Pinpoint the cell where the given text exists, returning its [x, y] midpoint coordinate. 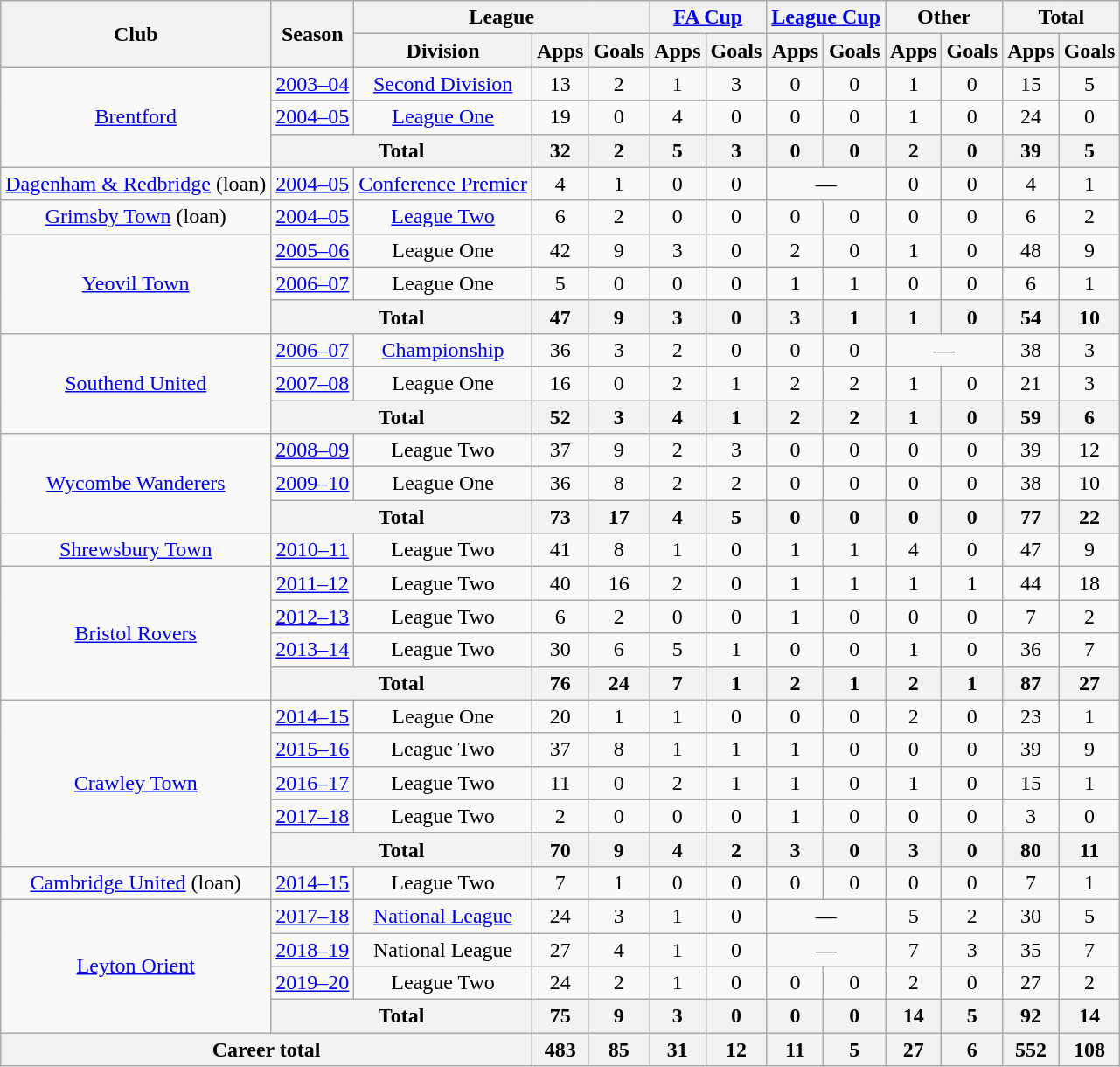
2010–11 [313, 550]
35 [1031, 949]
2003–04 [313, 84]
70 [560, 849]
32 [560, 150]
Division [443, 51]
2016–17 [313, 783]
Dagenham & Redbridge (loan) [136, 184]
2012–13 [313, 617]
23 [1031, 716]
Career total [267, 1050]
Yeovil Town [136, 283]
Shrewsbury Town [136, 550]
2005–06 [313, 250]
87 [1031, 683]
75 [560, 1016]
42 [560, 250]
2015–16 [313, 750]
League Cup [826, 17]
52 [560, 417]
76 [560, 683]
Championship [443, 350]
Wycombe Wanderers [136, 484]
2011–12 [313, 583]
2019–20 [313, 983]
League [502, 17]
2009–10 [313, 484]
108 [1089, 1050]
483 [560, 1050]
80 [1031, 849]
2007–08 [313, 383]
Southend United [136, 383]
17 [619, 517]
13 [560, 84]
Season [313, 34]
19 [560, 117]
2008–09 [313, 450]
18 [1089, 583]
Crawley Town [136, 783]
Other [944, 17]
77 [1031, 517]
Cambridge United (loan) [136, 882]
2018–19 [313, 949]
73 [560, 517]
40 [560, 583]
20 [560, 716]
2013–14 [313, 650]
Bristol Rovers [136, 633]
92 [1031, 1016]
Conference Premier [443, 184]
54 [1031, 317]
Grimsby Town (loan) [136, 217]
552 [1031, 1050]
Club [136, 34]
48 [1031, 250]
Leyton Orient [136, 966]
44 [1031, 583]
21 [1031, 383]
59 [1031, 417]
85 [619, 1050]
Second Division [443, 84]
FA Cup [708, 17]
22 [1089, 517]
31 [678, 1050]
41 [560, 550]
Brentford [136, 117]
